Return the [X, Y] coordinate for the center point of the cell that contains the specified text.  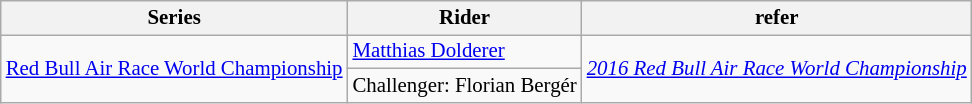
Challenger: Florian Bergér [464, 85]
Rider [464, 18]
Series [174, 18]
refer [777, 18]
Matthias Dolderer [464, 51]
2016 Red Bull Air Race World Championship [777, 68]
Red Bull Air Race World Championship [174, 68]
